Determine the [X, Y] coordinate at the center of the cell enclosing the given text.  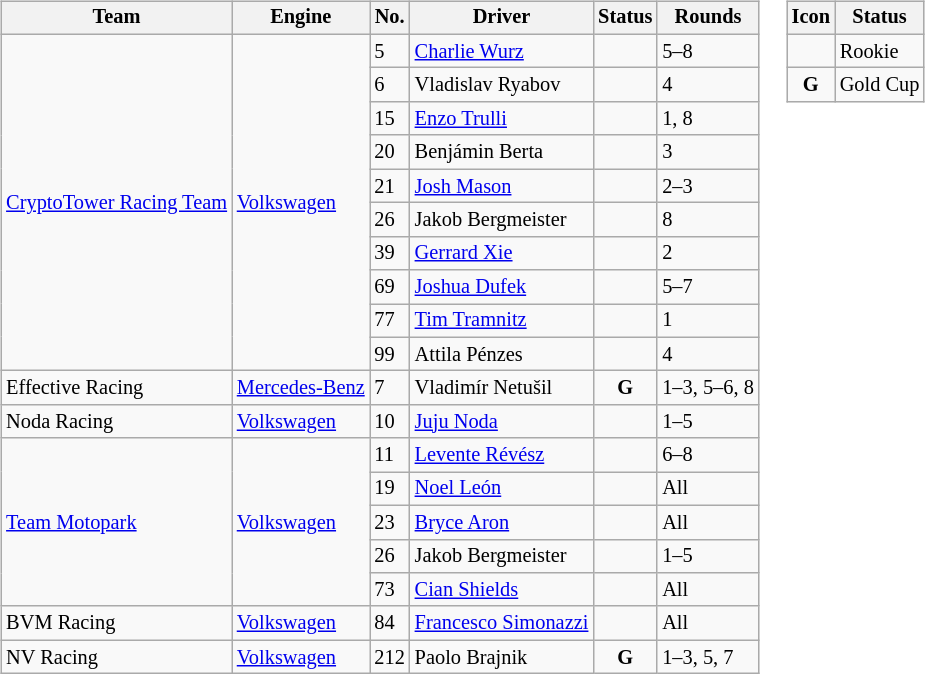
1, 8 [708, 119]
Levente Révész [502, 455]
11 [390, 455]
5–7 [708, 287]
1–3, 5, 7 [708, 657]
Noda Racing [116, 422]
20 [390, 152]
6–8 [708, 455]
Tim Tramnitz [502, 321]
69 [390, 287]
Effective Racing [116, 388]
1–3, 5–6, 8 [708, 388]
10 [390, 422]
Vladislav Ryabov [502, 85]
2–3 [708, 186]
Driver [502, 18]
Noel León [502, 489]
Gerrard Xie [502, 253]
73 [390, 590]
Gold Cup [880, 85]
2 [708, 253]
5 [390, 51]
77 [390, 321]
Benjámin Berta [502, 152]
No. [390, 18]
Enzo Trulli [502, 119]
Team [116, 18]
19 [390, 489]
3 [708, 152]
Joshua Dufek [502, 287]
21 [390, 186]
Rookie [880, 51]
Mercedes-Benz [301, 388]
Josh Mason [502, 186]
Team Motopark [116, 522]
NV Racing [116, 657]
7 [390, 388]
39 [390, 253]
23 [390, 522]
5–8 [708, 51]
Rounds [708, 18]
1 [708, 321]
Bryce Aron [502, 522]
84 [390, 623]
Paolo Brajnik [502, 657]
Cian Shields [502, 590]
15 [390, 119]
Engine [301, 18]
6 [390, 85]
BVM Racing [116, 623]
212 [390, 657]
Francesco Simonazzi [502, 623]
Juju Noda [502, 422]
Vladimír Netušil [502, 388]
Attila Pénzes [502, 354]
Icon [811, 18]
CryptoTower Racing Team [116, 202]
8 [708, 220]
Charlie Wurz [502, 51]
99 [390, 354]
